Output the (X, Y) coordinate of the center of the cell containing the given text.  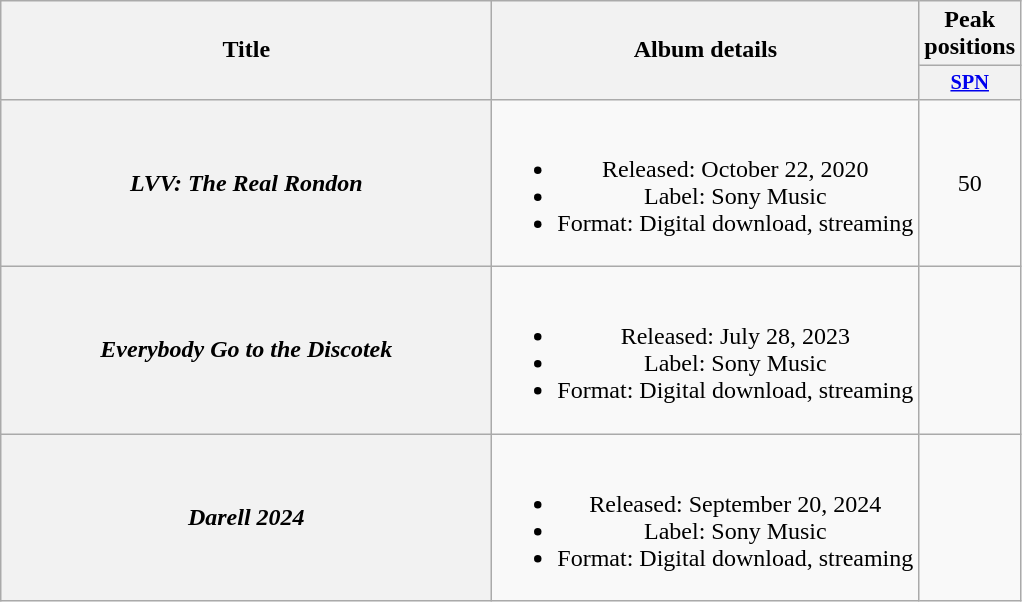
Released: October 22, 2020Label: Sony MusicFormat: Digital download, streaming (706, 182)
Peak positions (970, 34)
Album details (706, 50)
LVV: The Real Rondon (246, 182)
Released: September 20, 2024Label: Sony MusicFormat: Digital download, streaming (706, 518)
Released: July 28, 2023Label: Sony MusicFormat: Digital download, streaming (706, 350)
Everybody Go to the Discotek (246, 350)
Title (246, 50)
Darell 2024 (246, 518)
50 (970, 182)
SPN (970, 83)
